Pinpoint the cell where the given text exists, returning its (x, y) midpoint coordinate. 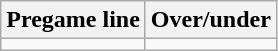
Over/under (210, 20)
Pregame line (74, 20)
